Provide the [x, y] coordinate of the cell's center where the given text is located.  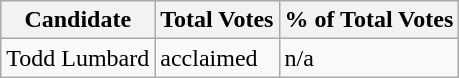
Candidate [78, 20]
Total Votes [217, 20]
% of Total Votes [369, 20]
Todd Lumbard [78, 58]
n/a [369, 58]
acclaimed [217, 58]
